Identify which cell holds the provided text, then report its (X, Y) central coordinate. 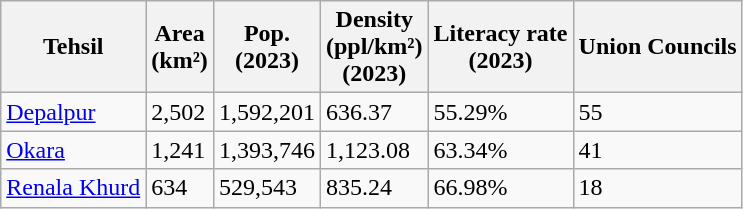
2,502 (180, 112)
Tehsil (74, 47)
18 (658, 188)
634 (180, 188)
Union Councils (658, 47)
636.37 (374, 112)
63.34% (500, 150)
529,543 (266, 188)
Okara (74, 150)
1,241 (180, 150)
1,393,746 (266, 150)
66.98% (500, 188)
41 (658, 150)
55 (658, 112)
Depalpur (74, 112)
1,592,201 (266, 112)
Literacy rate(2023) (500, 47)
835.24 (374, 188)
Area(km²) (180, 47)
Pop.(2023) (266, 47)
Density(ppl/km²)(2023) (374, 47)
Renala Khurd (74, 188)
1,123.08 (374, 150)
55.29% (500, 112)
